Pinpoint the cell where the given text exists, returning its [x, y] midpoint coordinate. 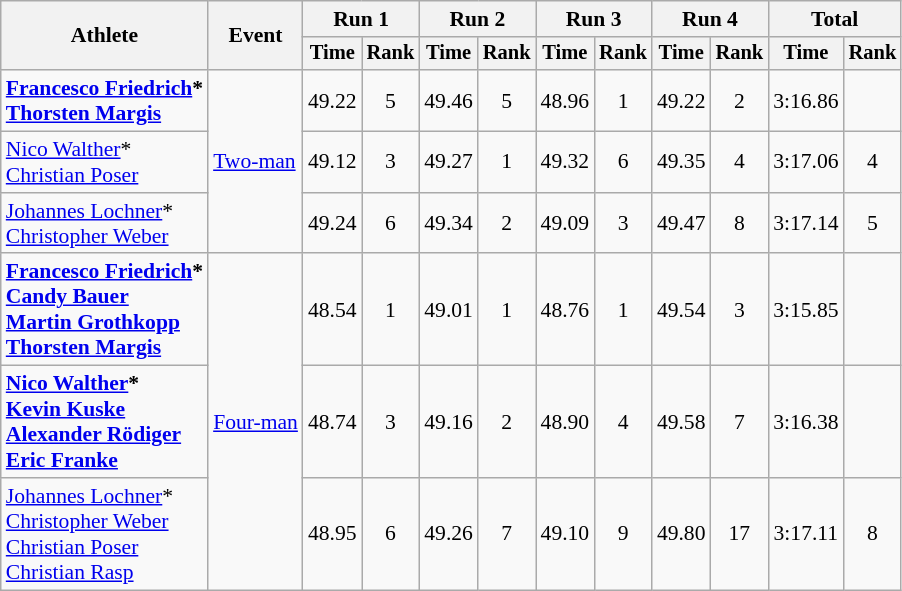
3:15.85 [806, 310]
49.46 [448, 100]
Event [256, 36]
49.58 [682, 422]
9 [623, 534]
Johannes Lochner*Christopher Weber [104, 224]
Run 4 [710, 19]
49.80 [682, 534]
Nico Walther*Christian Poser [104, 162]
49.26 [448, 534]
Total [834, 19]
49.09 [566, 224]
49.01 [448, 310]
Johannes Lochner*Christopher WeberChristian PoserChristian Rasp [104, 534]
49.24 [332, 224]
49.35 [682, 162]
48.90 [566, 422]
Francesco Friedrich*Candy BauerMartin GrothkoppThorsten Margis [104, 310]
3:16.86 [806, 100]
48.96 [566, 100]
49.54 [682, 310]
48.54 [332, 310]
3:17.06 [806, 162]
17 [740, 534]
Run 1 [361, 19]
49.12 [332, 162]
49.10 [566, 534]
49.47 [682, 224]
Four-man [256, 422]
Francesco Friedrich*Thorsten Margis [104, 100]
Athlete [104, 36]
49.34 [448, 224]
48.76 [566, 310]
Two-man [256, 162]
49.32 [566, 162]
Nico Walther*Kevin KuskeAlexander RödigerEric Franke [104, 422]
49.27 [448, 162]
3:17.11 [806, 534]
49.16 [448, 422]
Run 2 [477, 19]
48.74 [332, 422]
3:16.38 [806, 422]
48.95 [332, 534]
3:17.14 [806, 224]
Run 3 [594, 19]
